Output the (X, Y) coordinate of the center of the cell containing the given text.  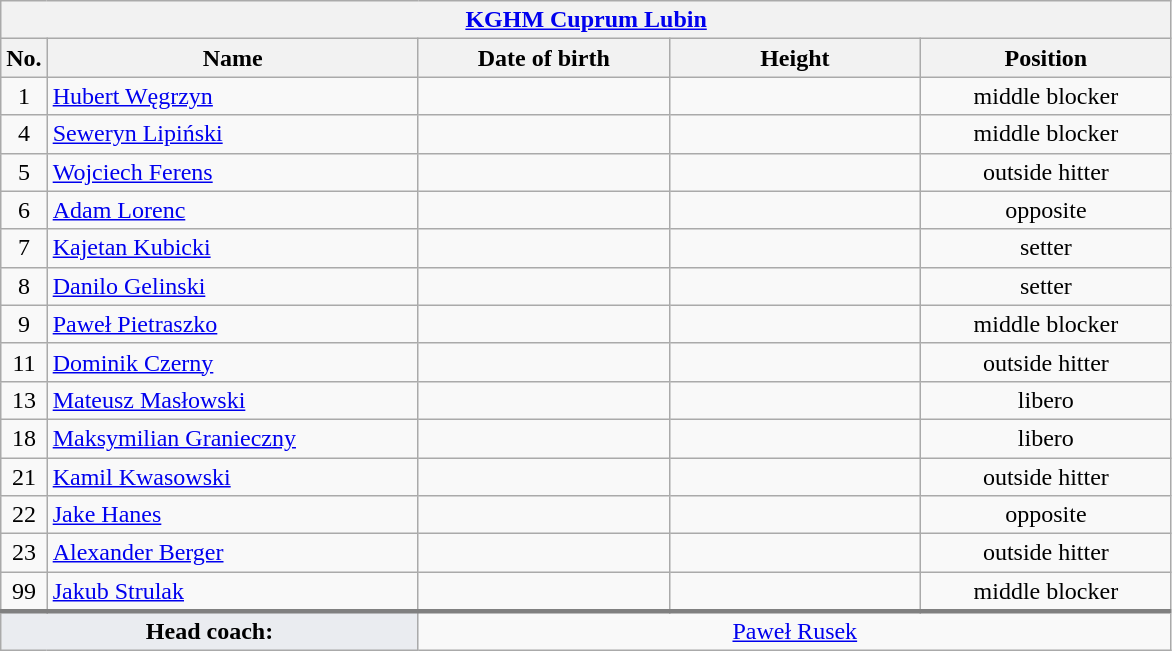
Head coach: (210, 631)
Name (232, 58)
4 (24, 134)
5 (24, 172)
Mateusz Masłowski (232, 400)
Maksymilian Granieczny (232, 438)
Dominik Czerny (232, 362)
Wojciech Ferens (232, 172)
Seweryn Lipiński (232, 134)
99 (24, 592)
Danilo Gelinski (232, 286)
6 (24, 210)
Hubert Węgrzyn (232, 96)
Paweł Pietraszko (232, 324)
Date of birth (544, 58)
Jake Hanes (232, 515)
23 (24, 553)
22 (24, 515)
21 (24, 477)
7 (24, 248)
9 (24, 324)
No. (24, 58)
Alexander Berger (232, 553)
Paweł Rusek (794, 631)
1 (24, 96)
Position (1046, 58)
18 (24, 438)
Kajetan Kubicki (232, 248)
13 (24, 400)
Height (794, 58)
8 (24, 286)
Kamil Kwasowski (232, 477)
KGHM Cuprum Lubin (586, 20)
11 (24, 362)
Jakub Strulak (232, 592)
Adam Lorenc (232, 210)
